Provide the (x, y) coordinate of the cell's center where the given text is located.  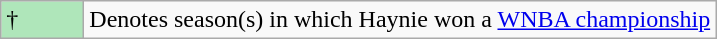
† (42, 20)
Denotes season(s) in which Haynie won a WNBA championship (400, 20)
